From the cell containing the given text, extract its center point as (X, Y) coordinate. 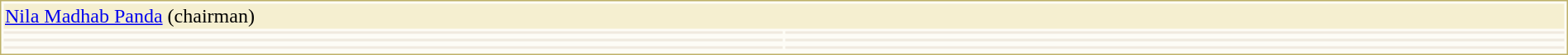
Nila Madhab Panda (chairman) (784, 16)
